Capture the cell that displays the provided text and extract its (X, Y) central coordinate. 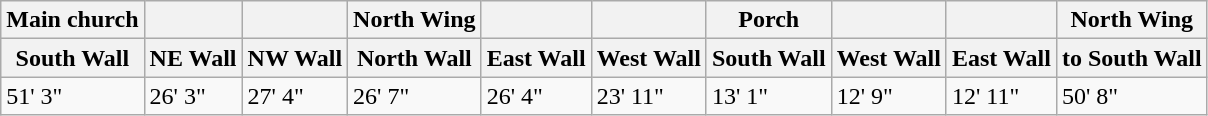
50' 8" (1132, 96)
26' 3" (193, 96)
NW Wall (295, 58)
12' 11" (1001, 96)
NE Wall (193, 58)
26' 7" (415, 96)
27' 4" (295, 96)
12' 9" (888, 96)
13' 1" (768, 96)
Main church (72, 20)
Porch (768, 20)
26' 4" (536, 96)
23' 11" (648, 96)
51' 3" (72, 96)
North Wall (415, 58)
to South Wall (1132, 58)
